From the cell containing the given text, extract its center point as [x, y] coordinate. 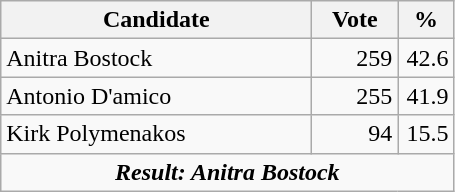
Vote [355, 20]
15.5 [426, 134]
94 [355, 134]
Candidate [156, 20]
259 [355, 58]
% [426, 20]
Anitra Bostock [156, 58]
41.9 [426, 96]
Result: Anitra Bostock [228, 172]
42.6 [426, 58]
Antonio D'amico [156, 96]
255 [355, 96]
Kirk Polymenakos [156, 134]
